Identify which cell holds the provided text, then report its [x, y] central coordinate. 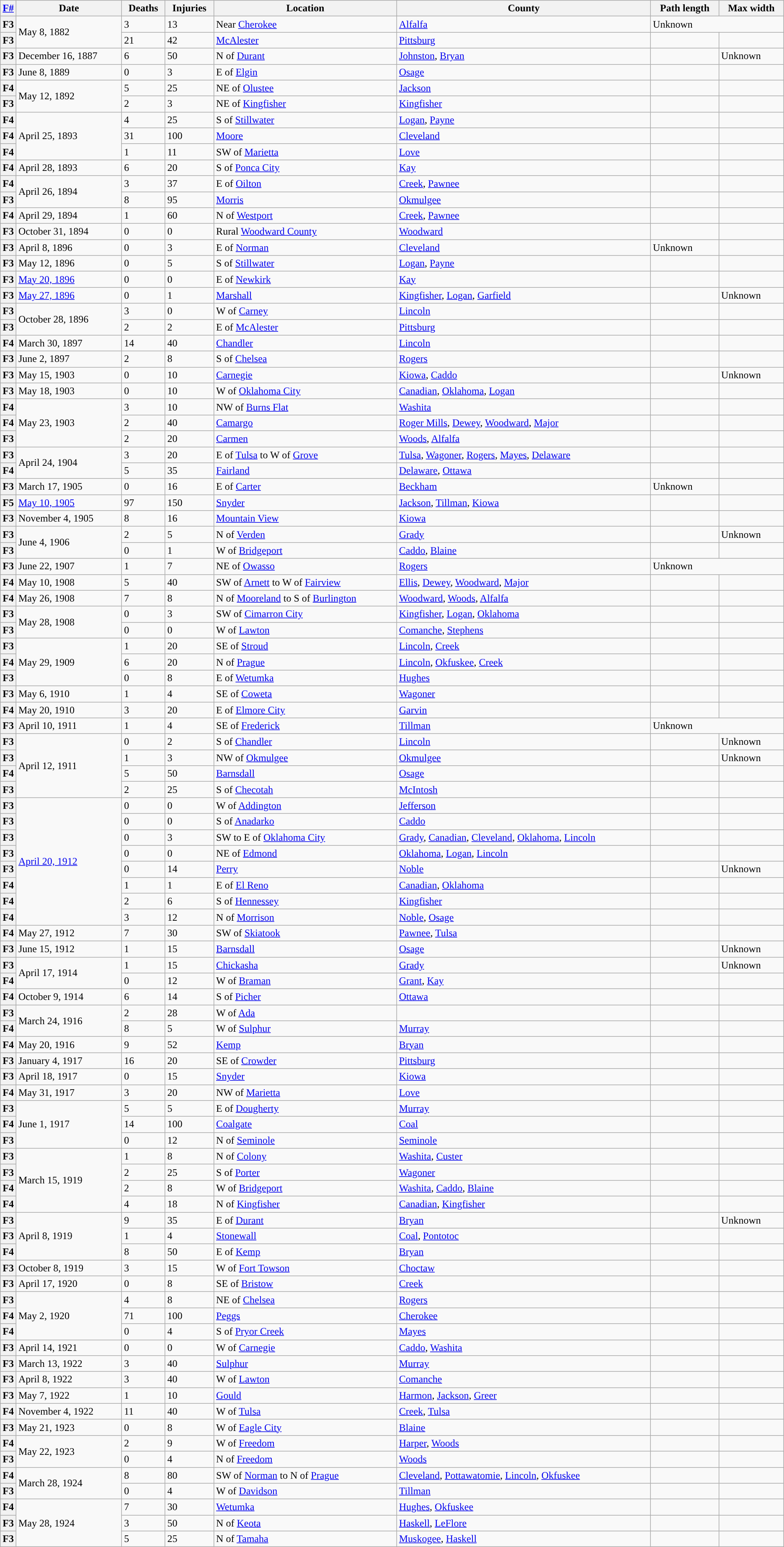
Comanche, Stephens [524, 630]
97 [143, 503]
May 20, 1896 [69, 279]
April 14, 1921 [69, 1348]
April 25, 1893 [69, 136]
S of Picher [306, 997]
SE of Bristow [306, 1284]
S of Anadarko [306, 821]
Cleveland, Pottawatomie, Lincoln, Okfuskee [524, 1475]
Choctaw [524, 1268]
April 17, 1914 [69, 973]
Caddo, Blaine [524, 550]
Washita, Caddo, Blaine [524, 1188]
SE of Coweta [306, 694]
Wetumka [306, 1507]
June 22, 1907 [69, 566]
E of Newkirk [306, 279]
May 12, 1892 [69, 96]
Blaine [524, 1427]
Woodward, Woods, Alfalfa [524, 598]
Garvin [524, 710]
28 [189, 1013]
Hughes [524, 678]
NW of Marietta [306, 1092]
June 15, 1912 [69, 949]
Location [306, 8]
Washita, Custer [524, 1156]
Marshall [306, 295]
Lincoln, Okfuskee, Creek [524, 662]
E of Tulsa to W of Grove [306, 455]
NE of Kingfisher [306, 104]
S of Ponca City [306, 168]
Woods [524, 1459]
Harmon, Jackson, Greer [524, 1395]
April 8, 1922 [69, 1379]
November 4, 1905 [69, 519]
SE of Frederick [306, 726]
May 31, 1917 [69, 1092]
SE of Stroud [306, 646]
N of Durant [306, 56]
Caddo [524, 821]
95 [189, 200]
Moore [306, 136]
21 [143, 40]
60 [189, 216]
May 20, 1916 [69, 1045]
N of Westport [306, 216]
F5 [8, 503]
NE of Edmond [306, 853]
N of Seminole [306, 1140]
May 27, 1912 [69, 933]
Ottawa [524, 997]
Morris [306, 200]
May 28, 1908 [69, 622]
March 15, 1919 [69, 1180]
E of Kemp [306, 1252]
SE of Crowder [306, 1061]
March 13, 1922 [69, 1364]
Haskell, LeFlore [524, 1523]
Fairland [306, 471]
Chickasha [306, 965]
April 28, 1893 [69, 168]
April 24, 1904 [69, 462]
Jackson [524, 88]
April 18, 1917 [69, 1077]
SW of Arnett to W of Fairview [306, 582]
May 10, 1908 [69, 582]
NE of Olustee [306, 88]
W of Sulphur [306, 1029]
March 30, 1897 [69, 343]
April 17, 1920 [69, 1284]
W of Freedom [306, 1443]
SW of Norman to N of Prague [306, 1475]
April 29, 1894 [69, 216]
S of Porter [306, 1172]
Beckham [524, 487]
Canadian, Kingfisher [524, 1204]
May 7, 1922 [69, 1395]
SW to E of Oklahoma City [306, 837]
E of Durant [306, 1220]
April 8, 1896 [69, 248]
150 [189, 503]
Delaware, Ottawa [524, 471]
13 [189, 24]
Date [69, 8]
March 28, 1924 [69, 1483]
Near Cherokee [306, 24]
April 10, 1911 [69, 726]
May 21, 1923 [69, 1427]
E of Wetumka [306, 678]
N of Keota [306, 1523]
Harper, Woods [524, 1443]
May 20, 1910 [69, 710]
October 9, 1914 [69, 997]
71 [143, 1316]
McIntosh [524, 790]
Roger Mills, Dewey, Woodward, Major [524, 423]
Muskogee, Haskell [524, 1539]
Chandler [306, 343]
October 31, 1894 [69, 232]
N of Morrison [306, 917]
Woodward [524, 232]
W of Davidson [306, 1491]
May 8, 1882 [69, 32]
May 27, 1896 [69, 295]
County [524, 8]
Cherokee [524, 1316]
April 8, 1919 [69, 1236]
Coal [524, 1124]
Canadian, Oklahoma, Logan [524, 391]
Grady, Canadian, Cleveland, Oklahoma, Lincoln [524, 837]
Kingfisher, Logan, Oklahoma [524, 614]
NW of Burns Flat [306, 407]
SW of Skiatook [306, 933]
31 [143, 136]
June 8, 1889 [69, 72]
W of Braman [306, 981]
Coalgate [306, 1124]
Woods, Alfalfa [524, 439]
E of Elgin [306, 72]
N of Kingfisher [306, 1204]
W of Addington [306, 806]
Mayes [524, 1332]
Rural Woodward County [306, 232]
April 26, 1894 [69, 191]
37 [189, 183]
Peggs [306, 1316]
E of Carter [306, 487]
F# [8, 8]
Tulsa, Wagoner, Rogers, Mayes, Delaware [524, 455]
Perry [306, 869]
NW of Okmulgee [306, 758]
November 4, 1922 [69, 1411]
Kiowa, Caddo [524, 375]
W of Oklahoma City [306, 391]
S of Chelsea [306, 359]
Gould [306, 1395]
Camargo [306, 423]
E of Dougherty [306, 1108]
Ellis, Dewey, Woodward, Major [524, 582]
Coal, Pontotoc [524, 1236]
Hughes, Okfuskee [524, 1507]
March 24, 1916 [69, 1021]
W of Ada [306, 1013]
E of McAlester [306, 327]
E of Oilton [306, 183]
Path length [685, 8]
May 2, 1920 [69, 1316]
Seminole [524, 1140]
NE of Owasso [306, 566]
Lincoln, Creek [524, 646]
W of Carney [306, 311]
January 4, 1917 [69, 1061]
W of Carnegie [306, 1348]
October 28, 1896 [69, 319]
Sulphur [306, 1364]
June 2, 1897 [69, 359]
52 [189, 1045]
S of Pryor Creek [306, 1332]
W of Fort Towson [306, 1268]
E of Norman [306, 248]
May 6, 1910 [69, 694]
Canadian, Oklahoma [524, 885]
May 23, 1903 [69, 423]
SW of Cimarron City [306, 614]
December 16, 1887 [69, 56]
May 26, 1908 [69, 598]
N of Tamaha [306, 1539]
Jackson, Tillman, Kiowa [524, 503]
April 20, 1912 [69, 861]
May 10, 1905 [69, 503]
Kemp [306, 1045]
Carnegie [306, 375]
Caddo, Washita [524, 1348]
Stonewall [306, 1236]
May 29, 1909 [69, 662]
Carmen [306, 439]
Grant, Kay [524, 981]
W of Tulsa [306, 1411]
N of Freedom [306, 1459]
Jefferson [524, 806]
Mountain View [306, 519]
May 15, 1903 [69, 375]
Comanche [524, 1379]
N of Prague [306, 662]
NE of Chelsea [306, 1300]
May 12, 1896 [69, 263]
Deaths [143, 8]
April 12, 1911 [69, 766]
W of Eagle City [306, 1427]
October 8, 1919 [69, 1268]
E of Elmore City [306, 710]
Creek, Tulsa [524, 1411]
May 28, 1924 [69, 1523]
Johnston, Bryan [524, 56]
N of Colony [306, 1156]
May 18, 1903 [69, 391]
N of Verden [306, 535]
S of Chandler [306, 742]
Creek [524, 1284]
18 [189, 1204]
SW of Marietta [306, 152]
80 [189, 1475]
Washita [524, 407]
McAlester [306, 40]
Kingfisher, Logan, Garfield [524, 295]
42 [189, 40]
Injuries [189, 8]
Noble [524, 869]
N of Mooreland to S of Burlington [306, 598]
June 4, 1906 [69, 542]
S of Hennessey [306, 901]
March 17, 1905 [69, 487]
Noble, Osage [524, 917]
Alfalfa [524, 24]
Pawnee, Tulsa [524, 933]
E of El Reno [306, 885]
Max width [751, 8]
S of Checotah [306, 790]
May 22, 1923 [69, 1451]
Oklahoma, Logan, Lincoln [524, 853]
June 1, 1917 [69, 1124]
